Find where the given text appears and provide that cell's center as [x, y] coordinate. 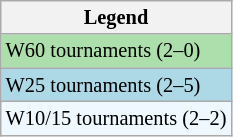
W10/15 tournaments (2–2) [116, 118]
W60 tournaments (2–0) [116, 51]
W25 tournaments (2–5) [116, 85]
Legend [116, 17]
